Detect which cell encompasses the target text, then output its (x, y) center coordinate. 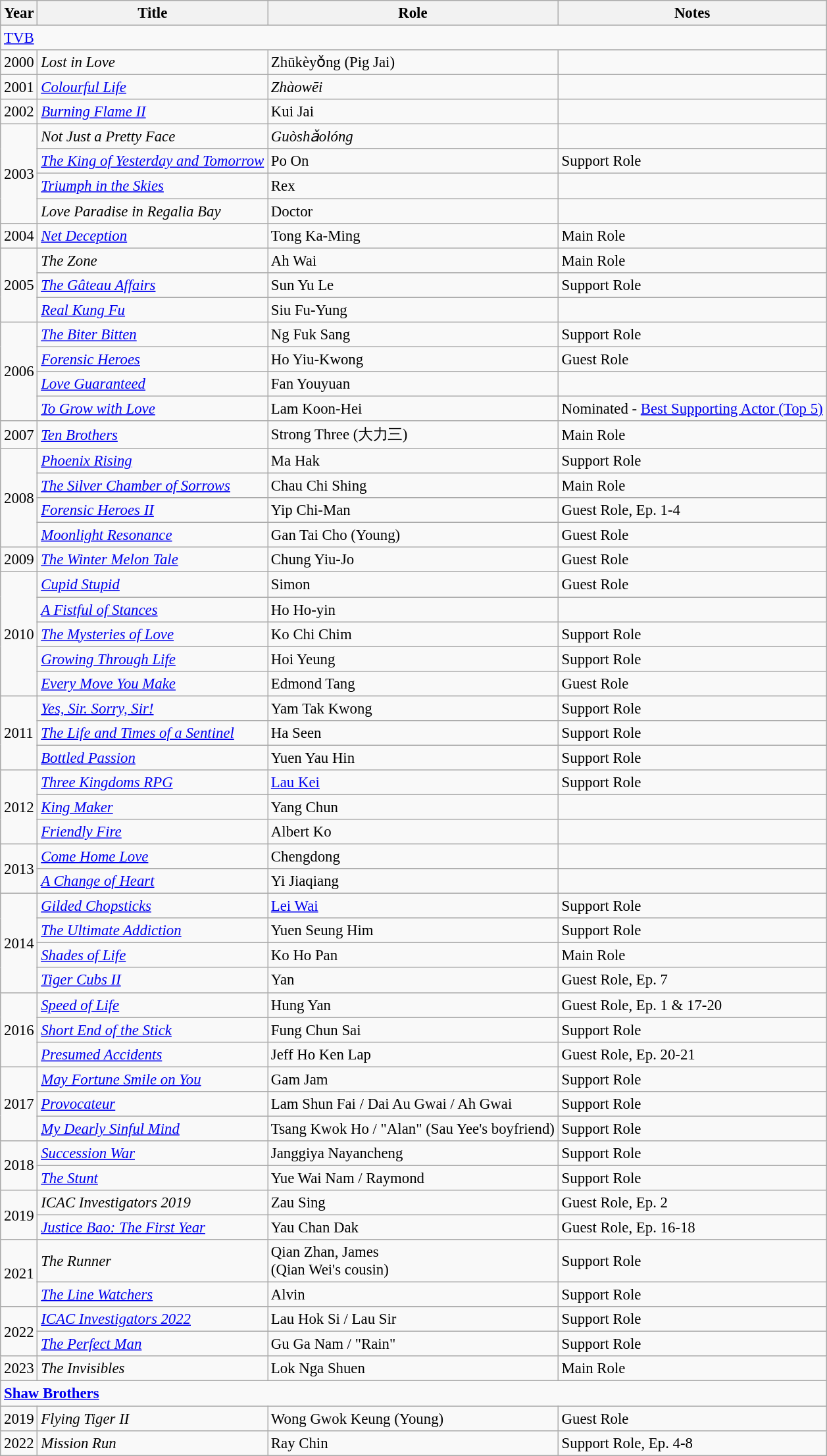
The Invisibles (153, 1369)
Guest Role, Ep. 16-18 (692, 1228)
Jeff Ho Ken Lap (413, 1054)
ICAC Investigators 2019 (153, 1203)
Lau Kei (413, 783)
Support Role, Ep. 4-8 (692, 1443)
The Mysteries of Love (153, 634)
Zhūkèyǒng (Pig Jai) (413, 62)
2004 (19, 235)
Yuen Seung Him (413, 931)
Ng Fuk Sang (413, 335)
Every Move You Make (153, 683)
Guest Role, Ep. 20-21 (692, 1054)
2012 (19, 808)
Fan Youyuan (413, 384)
Guest Role, Ep. 7 (692, 981)
Chengdong (413, 857)
May Fortune Smile on You (153, 1079)
Zhàowēi (413, 87)
Yes, Sir. Sorry, Sir! (153, 708)
Title (153, 13)
2018 (19, 1165)
Gan Tai Cho (Young) (413, 535)
Chung Yiu-Jo (413, 560)
The Ultimate Addiction (153, 931)
Cupid Stupid (153, 585)
Gilded Chopsticks (153, 906)
Tsang Kwok Ho / "Alan" (Sau Yee's boyfriend) (413, 1128)
Net Deception (153, 235)
2007 (19, 435)
Year (19, 13)
2021 (19, 1273)
Colourful Life (153, 87)
The Perfect Man (153, 1344)
Ma Hak (413, 461)
Guòshǎolóng (413, 137)
The Stunt (153, 1178)
A Fistful of Stances (153, 610)
TVB (413, 38)
2010 (19, 634)
Ko Ho Pan (413, 956)
Gu Ga Nam / "Rain" (413, 1344)
Kui Jai (413, 112)
2002 (19, 112)
Lam Shun Fai / Dai Au Gwai / Ah Gwai (413, 1104)
Rex (413, 186)
A Change of Heart (153, 881)
2023 (19, 1369)
Triumph in the Skies (153, 186)
Friendly Fire (153, 832)
Nominated - Best Supporting Actor (Top 5) (692, 408)
Lost in Love (153, 62)
2000 (19, 62)
Love Paradise in Regalia Bay (153, 211)
Notes (692, 13)
Moonlight Resonance (153, 535)
Guest Role, Ep. 1-4 (692, 510)
Wong Gwok Keung (Young) (413, 1419)
Tong Ka-Ming (413, 235)
Ko Chi Chim (413, 634)
Flying Tiger II (153, 1419)
Guest Role, Ep. 2 (692, 1203)
Phoenix Rising (153, 461)
Speed of Life (153, 1005)
Fung Chun Sai (413, 1030)
Ten Brothers (153, 435)
Not Just a Pretty Face (153, 137)
Justice Bao: The First Year (153, 1228)
ICAC Investigators 2022 (153, 1319)
Love Guaranteed (153, 384)
Lam Koon-Hei (413, 408)
Yam Tak Kwong (413, 708)
Edmond Tang (413, 683)
The Zone (153, 260)
Burning Flame II (153, 112)
2006 (19, 372)
The Silver Chamber of Sorrows (153, 486)
Three Kingdoms RPG (153, 783)
2014 (19, 943)
Forensic Heroes II (153, 510)
Zau Sing (413, 1203)
Doctor (413, 211)
Yang Chun (413, 807)
2001 (19, 87)
Succession War (153, 1153)
Real Kung Fu (153, 310)
Ah Wai (413, 260)
Lei Wai (413, 906)
Gam Jam (413, 1079)
2011 (19, 733)
The Runner (153, 1261)
Growing Through Life (153, 659)
2017 (19, 1104)
Strong Three (大力三) (413, 435)
2008 (19, 498)
Lau Hok Si / Lau Sir (413, 1319)
Yuen Yau Hin (413, 758)
King Maker (153, 807)
Ha Seen (413, 733)
Sun Yu Le (413, 285)
Simon (413, 585)
Presumed Accidents (153, 1054)
Tiger Cubs II (153, 981)
Qian Zhan, James(Qian Wei's cousin) (413, 1261)
Bottled Passion (153, 758)
2005 (19, 285)
Come Home Love (153, 857)
Shades of Life (153, 956)
To Grow with Love (153, 408)
Ho Ho-yin (413, 610)
Ray Chin (413, 1443)
Hoi Yeung (413, 659)
Po On (413, 161)
The King of Yesterday and Tomorrow (153, 161)
Forensic Heroes (153, 359)
My Dearly Sinful Mind (153, 1128)
Yue Wai Nam / Raymond (413, 1178)
The Biter Bitten (153, 335)
The Line Watchers (153, 1295)
Chau Chi Shing (413, 486)
Yau Chan Dak (413, 1228)
Yi Jiaqiang (413, 881)
Yan (413, 981)
Ho Yiu-Kwong (413, 359)
Hung Yan (413, 1005)
Provocateur (153, 1104)
Guest Role, Ep. 1 & 17-20 (692, 1005)
2009 (19, 560)
Janggiya Nayancheng (413, 1153)
2003 (19, 174)
Role (413, 13)
Shaw Brothers (413, 1394)
The Winter Melon Tale (153, 560)
Mission Run (153, 1443)
Siu Fu-Yung (413, 310)
2013 (19, 869)
Lok Nga Shuen (413, 1369)
The Life and Times of a Sentinel (153, 733)
Short End of the Stick (153, 1030)
2016 (19, 1030)
Yip Chi-Man (413, 510)
Albert Ko (413, 832)
Alvin (413, 1295)
The Gâteau Affairs (153, 285)
